Output the (X, Y) coordinate of the center of the cell containing the given text.  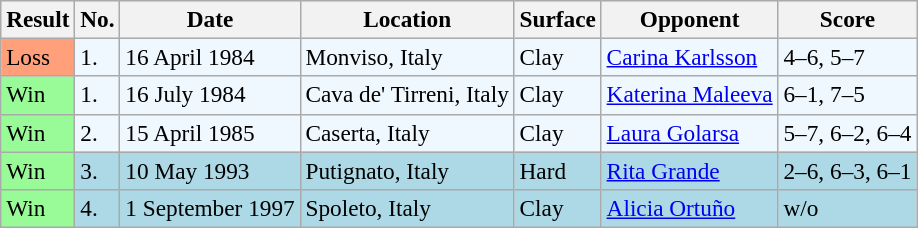
w/o (848, 208)
Score (848, 19)
2–6, 6–3, 6–1 (848, 170)
Katerina Maleeva (690, 95)
4. (98, 208)
16 April 1984 (210, 57)
Date (210, 19)
Laura Golarsa (690, 133)
Surface (558, 19)
16 July 1984 (210, 95)
Opponent (690, 19)
Spoleto, Italy (407, 208)
Cava de' Tirreni, Italy (407, 95)
4–6, 5–7 (848, 57)
10 May 1993 (210, 170)
Monviso, Italy (407, 57)
Alicia Ortuño (690, 208)
Caserta, Italy (407, 133)
Putignato, Italy (407, 170)
5–7, 6–2, 6–4 (848, 133)
Location (407, 19)
6–1, 7–5 (848, 95)
Hard (558, 170)
Carina Karlsson (690, 57)
2. (98, 133)
3. (98, 170)
15 April 1985 (210, 133)
Rita Grande (690, 170)
No. (98, 19)
Loss (38, 57)
1 September 1997 (210, 208)
Result (38, 19)
